Provide the [X, Y] coordinate of the cell's center where the given text is located.  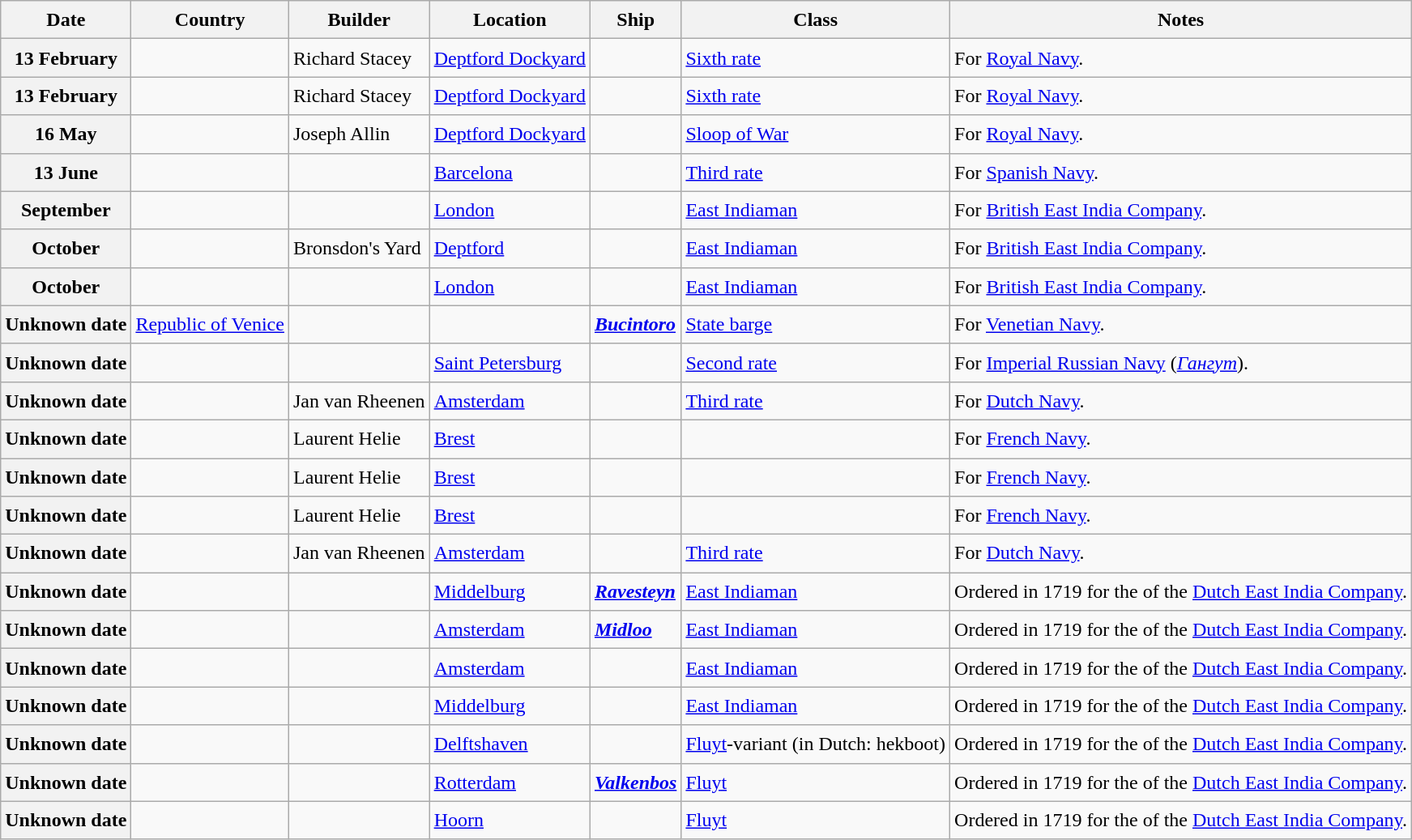
September [66, 211]
Republic of Venice [211, 324]
Ravesteyn [635, 591]
Hoorn [510, 820]
Location [510, 19]
State barge [816, 324]
For Venetian Navy. [1181, 324]
Ship [635, 19]
Second rate [816, 363]
Bucintoro [635, 324]
Builder [359, 19]
16 May [66, 134]
Rotterdam [510, 782]
Barcelona [510, 172]
For Spanish Navy. [1181, 172]
Midloo [635, 630]
Notes [1181, 19]
Saint Petersburg [510, 363]
For Imperial Russian Navy (Гангут). [1181, 363]
Valkenbos [635, 782]
Sloop of War [816, 134]
Delftshaven [510, 744]
Deptford [510, 248]
Country [211, 19]
Bronsdon's Yard [359, 248]
Class [816, 19]
Fluyt-variant (in Dutch: hekboot) [816, 744]
Joseph Allin [359, 134]
13 June [66, 172]
Date [66, 19]
